Extract the [X, Y] coordinate from the center of the cell holding the provided text.  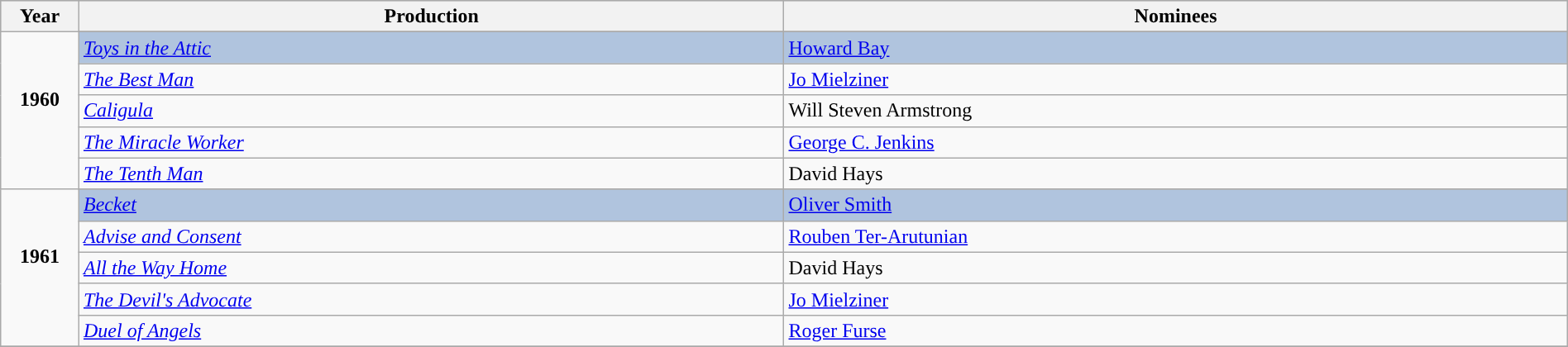
Caligula [432, 111]
Production [432, 17]
1960 [40, 111]
All the Way Home [432, 268]
Year [40, 17]
The Devil's Advocate [432, 299]
Becket [432, 205]
Advise and Consent [432, 236]
1961 [40, 268]
George C. Jenkins [1176, 142]
Duel of Angels [432, 330]
Will Steven Armstrong [1176, 111]
Howard Bay [1176, 48]
Oliver Smith [1176, 205]
The Tenth Man [432, 173]
Roger Furse [1176, 330]
Rouben Ter-Arutunian [1176, 236]
The Miracle Worker [432, 142]
The Best Man [432, 79]
Nominees [1176, 17]
Toys in the Attic [432, 48]
